Locate the cell with the specified text and output its (x, y) center coordinate. 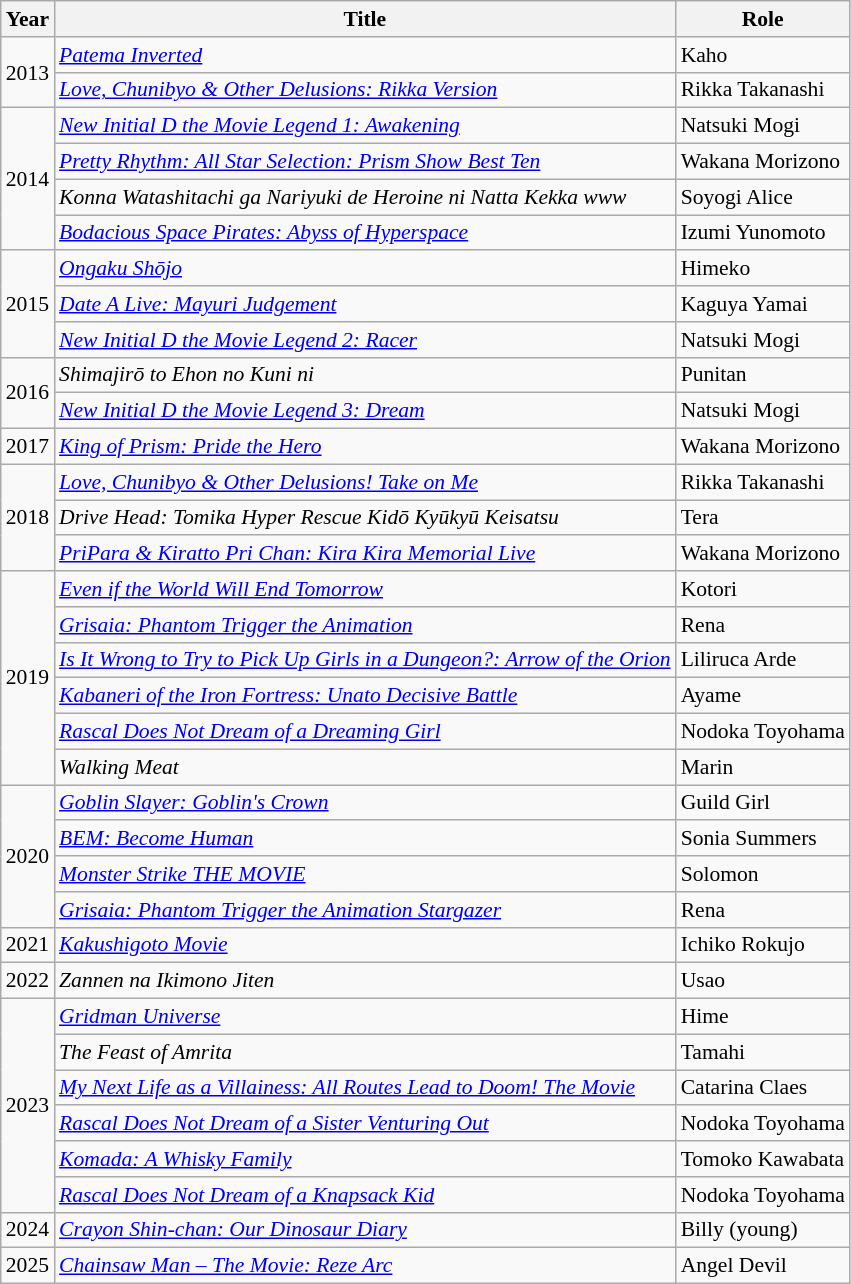
Soyogi Alice (763, 197)
2017 (28, 447)
Kotori (763, 589)
My Next Life as a Villainess: All Routes Lead to Doom! The Movie (365, 1088)
2023 (28, 1106)
Monster Strike THE MOVIE (365, 874)
2013 (28, 72)
Punitan (763, 375)
Patema Inverted (365, 55)
2015 (28, 304)
2025 (28, 1266)
New Initial D the Movie Legend 3: Dream (365, 411)
Zannen na Ikimono Jiten (365, 981)
Chainsaw Man – The Movie: Reze Arc (365, 1266)
Angel Devil (763, 1266)
Gridman Universe (365, 1017)
Tomoko Kawabata (763, 1159)
Liliruca Arde (763, 660)
Konna Watashitachi ga Nariyuki de Heroine ni Natta Kekka www (365, 197)
Hime (763, 1017)
Bodacious Space Pirates: Abyss of Hyperspace (365, 233)
Ayame (763, 696)
Marin (763, 767)
Himeko (763, 269)
Date A Live: Mayuri Judgement (365, 304)
Sonia Summers (763, 839)
King of Prism: Pride the Hero (365, 447)
Kaguya Yamai (763, 304)
Rascal Does Not Dream of a Knapsack Kid (365, 1195)
New Initial D the Movie Legend 2: Racer (365, 340)
Guild Girl (763, 803)
Drive Head: Tomika Hyper Rescue Kidō Kyūkyū Keisatsu (365, 518)
2018 (28, 518)
2020 (28, 856)
Pretty Rhythm: All Star Selection: Prism Show Best Ten (365, 162)
Walking Meat (365, 767)
2014 (28, 179)
Shimajirō to Ehon no Kuni ni (365, 375)
Tera (763, 518)
Komada: A Whisky Family (365, 1159)
2022 (28, 981)
Title (365, 19)
PriPara & Kiratto Pri Chan: Kira Kira Memorial Live (365, 554)
Ichiko Rokujo (763, 945)
Goblin Slayer: Goblin's Crown (365, 803)
2016 (28, 392)
The Feast of Amrita (365, 1052)
BEM: Become Human (365, 839)
Love, Chunibyo & Other Delusions: Rikka Version (365, 90)
Role (763, 19)
2021 (28, 945)
Billy (young) (763, 1230)
Catarina Claes (763, 1088)
Crayon Shin-chan: Our Dinosaur Diary (365, 1230)
Rascal Does Not Dream of a Dreaming Girl (365, 732)
2019 (28, 678)
Is It Wrong to Try to Pick Up Girls in a Dungeon?: Arrow of the Orion (365, 660)
Ongaku Shōjo (365, 269)
Kabaneri of the Iron Fortress: Unato Decisive Battle (365, 696)
2024 (28, 1230)
New Initial D the Movie Legend 1: Awakening (365, 126)
Kaho (763, 55)
Love, Chunibyo & Other Delusions! Take on Me (365, 482)
Kakushigoto Movie (365, 945)
Tamahi (763, 1052)
Usao (763, 981)
Grisaia: Phantom Trigger the Animation (365, 625)
Rascal Does Not Dream of a Sister Venturing Out (365, 1124)
Solomon (763, 874)
Izumi Yunomoto (763, 233)
Year (28, 19)
Grisaia: Phantom Trigger the Animation Stargazer (365, 910)
Even if the World Will End Tomorrow (365, 589)
